Scan for the cell matching the given text and deliver its (x, y) coordinate at center. 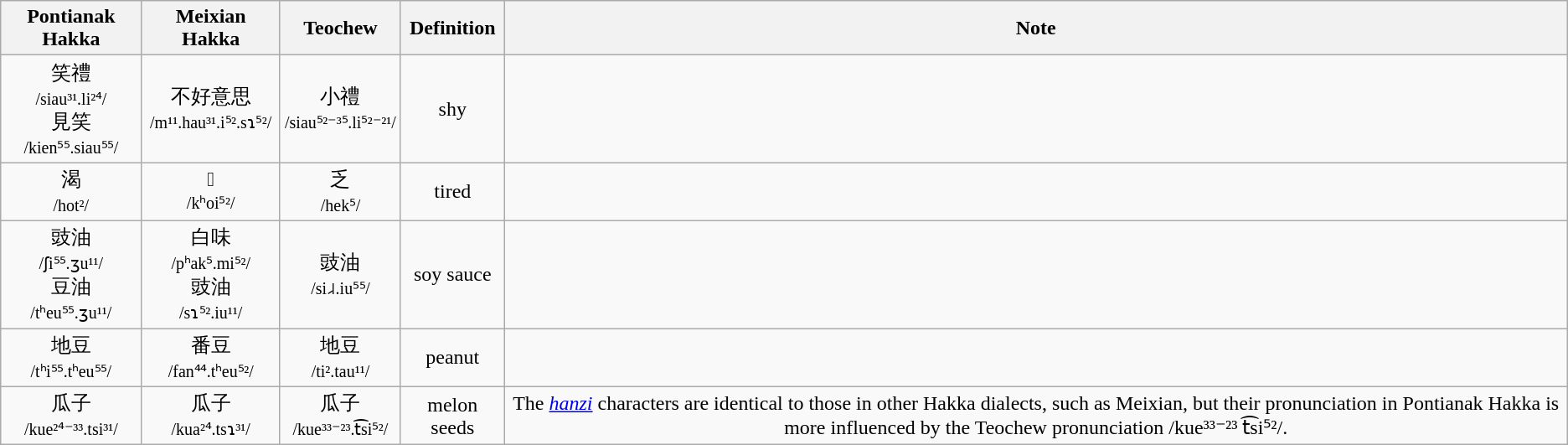
乏/hek⁵/ (340, 192)
shy (452, 109)
Definition (452, 28)
tired (452, 192)
不好意思/m¹¹.hau³¹.i⁵².sɿ⁵²/ (211, 109)
soy sauce (452, 274)
豉油/si˩˨.iu⁵⁵/ (340, 274)
白味/pʰak⁵.mi⁵²/豉油/sɿ⁵².iu¹¹/ (211, 274)
豉油/ʃi⁵⁵.ʒu¹¹/豆油/tʰeu⁵⁵.ʒu¹¹/ (71, 274)
地豆/tʰi⁵⁵.tʰeu⁵⁵/ (71, 358)
Note (1035, 28)
Meixian Hakka (211, 28)
瓜子/kue³³⁻²³.t͡si⁵²/ (340, 416)
peanut (452, 358)
笑禮/siau³¹.li²⁴/見笑/kien⁵⁵.siau⁵⁵/ (71, 109)
地豆/ti².tau¹¹/ (340, 358)
Teochew (340, 28)
Pontianak Hakka (71, 28)
小禮/siau⁵²⁻³⁵.li⁵²⁻²¹/ (340, 109)
渴/hot²/ (71, 192)
瓜子/kua²⁴.tsɿ³¹/ (211, 416)
瓜子/kue²⁴⁻³³.tsi³¹/ (71, 416)
𤸁/kʰoi⁵²/ (211, 192)
melon seeds (452, 416)
番豆/fan⁴⁴.tʰeu⁵²/ (211, 358)
